Extract the (x, y) coordinate from the center of the cell holding the provided text.  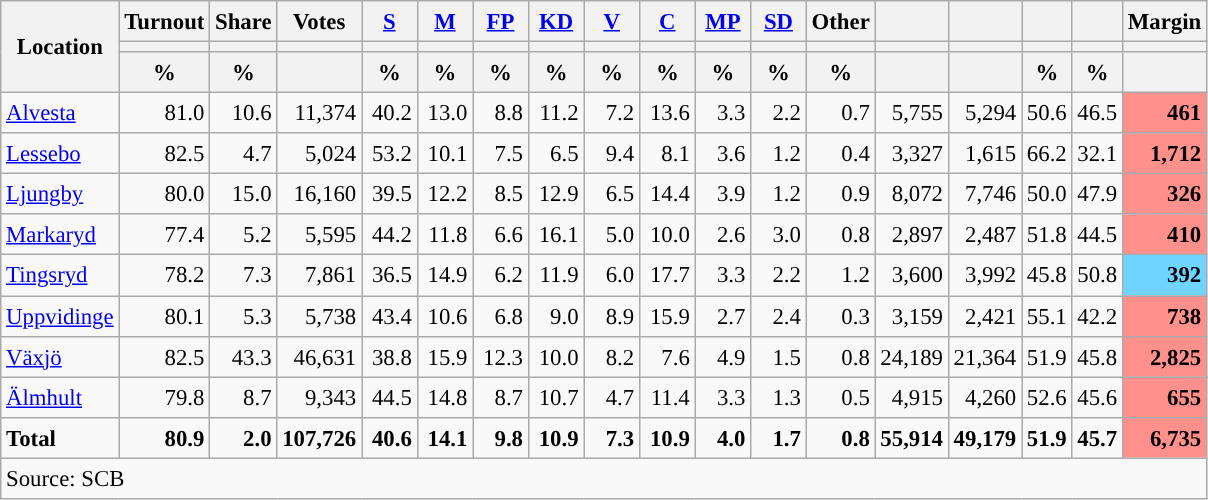
C (667, 22)
4.9 (723, 356)
13.0 (445, 114)
14.4 (667, 194)
10.1 (445, 154)
11,374 (320, 114)
43.3 (244, 356)
9.4 (612, 154)
10.7 (556, 398)
3.0 (779, 234)
32.1 (1097, 154)
9,343 (320, 398)
50.0 (1047, 194)
44.2 (390, 234)
2.0 (244, 438)
3.9 (723, 194)
Location (60, 47)
5,595 (320, 234)
49,179 (984, 438)
1.7 (779, 438)
1,615 (984, 154)
79.8 (164, 398)
8.9 (612, 316)
14.1 (445, 438)
15.0 (244, 194)
0.4 (840, 154)
8,072 (912, 194)
6.8 (501, 316)
1,712 (1164, 154)
Source: SCB (604, 478)
SD (779, 22)
6,735 (1164, 438)
80.0 (164, 194)
45.7 (1097, 438)
8.1 (667, 154)
KD (556, 22)
7,861 (320, 276)
3,159 (912, 316)
81.0 (164, 114)
47.9 (1097, 194)
Share (244, 22)
Växjö (60, 356)
8.2 (612, 356)
2,897 (912, 234)
S (390, 22)
11.9 (556, 276)
0.5 (840, 398)
738 (1164, 316)
9.0 (556, 316)
14.8 (445, 398)
8.8 (501, 114)
38.8 (390, 356)
46,631 (320, 356)
Other (840, 22)
3,992 (984, 276)
2.4 (779, 316)
326 (1164, 194)
Turnout (164, 22)
11.4 (667, 398)
12.9 (556, 194)
1.3 (779, 398)
461 (1164, 114)
50.6 (1047, 114)
7.6 (667, 356)
5.0 (612, 234)
Total (60, 438)
6.2 (501, 276)
53.2 (390, 154)
6.0 (612, 276)
3,327 (912, 154)
3,600 (912, 276)
Markaryd (60, 234)
Ljungby (60, 194)
43.4 (390, 316)
2.7 (723, 316)
5,738 (320, 316)
17.7 (667, 276)
2.6 (723, 234)
11.2 (556, 114)
FP (501, 22)
78.2 (164, 276)
7.2 (612, 114)
5.3 (244, 316)
16,160 (320, 194)
13.6 (667, 114)
2,421 (984, 316)
0.7 (840, 114)
52.6 (1047, 398)
2,825 (1164, 356)
Uppvidinge (60, 316)
4,915 (912, 398)
Votes (320, 22)
0.3 (840, 316)
410 (1164, 234)
12.3 (501, 356)
Margin (1164, 22)
4,260 (984, 398)
Älmhult (60, 398)
7.5 (501, 154)
5,755 (912, 114)
Lessebo (60, 154)
66.2 (1047, 154)
655 (1164, 398)
4.0 (723, 438)
5,024 (320, 154)
46.5 (1097, 114)
50.8 (1097, 276)
2,487 (984, 234)
Tingsryd (60, 276)
392 (1164, 276)
5.2 (244, 234)
16.1 (556, 234)
14.9 (445, 276)
55,914 (912, 438)
24,189 (912, 356)
80.9 (164, 438)
Alvesta (60, 114)
8.5 (501, 194)
80.1 (164, 316)
45.6 (1097, 398)
40.6 (390, 438)
1.5 (779, 356)
M (445, 22)
12.2 (445, 194)
39.5 (390, 194)
42.2 (1097, 316)
40.2 (390, 114)
0.9 (840, 194)
51.8 (1047, 234)
3.6 (723, 154)
55.1 (1047, 316)
9.8 (501, 438)
7,746 (984, 194)
V (612, 22)
107,726 (320, 438)
77.4 (164, 234)
5,294 (984, 114)
11.8 (445, 234)
MP (723, 22)
6.6 (501, 234)
21,364 (984, 356)
36.5 (390, 276)
